From the cell containing the given text, extract its center point as [x, y] coordinate. 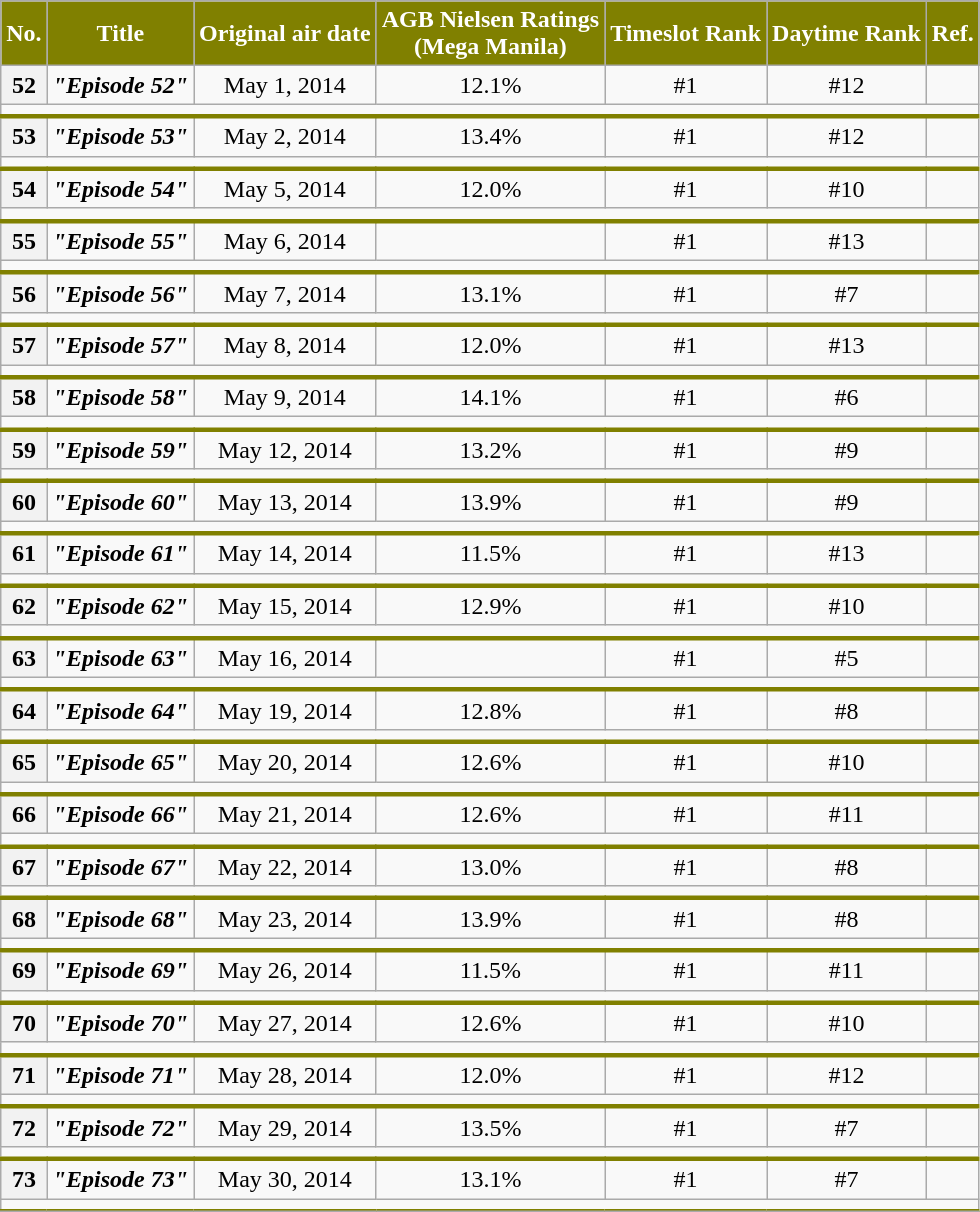
67 [24, 866]
"Episode 63" [120, 658]
May 19, 2014 [286, 710]
May 13, 2014 [286, 501]
"Episode 66" [120, 814]
"Episode 68" [120, 918]
"Episode 58" [120, 397]
71 [24, 1075]
12.8% [490, 710]
May 21, 2014 [286, 814]
"Episode 57" [120, 345]
"Episode 59" [120, 449]
AGB Nielsen Ratings(Mega Manila) [490, 34]
"Episode 67" [120, 866]
73 [24, 1179]
"Episode 65" [120, 762]
62 [24, 606]
Daytime Rank [847, 34]
May 2, 2014 [286, 136]
Title [120, 34]
"Episode 72" [120, 1127]
"Episode 69" [120, 970]
12.9% [490, 606]
"Episode 54" [120, 189]
May 5, 2014 [286, 189]
May 16, 2014 [286, 658]
63 [24, 658]
May 1, 2014 [286, 85]
14.1% [490, 397]
59 [24, 449]
#5 [847, 658]
"Episode 73" [120, 1179]
"Episode 62" [120, 606]
"Episode 53" [120, 136]
No. [24, 34]
60 [24, 501]
May 27, 2014 [286, 1023]
65 [24, 762]
May 15, 2014 [286, 606]
13.4% [490, 136]
May 26, 2014 [286, 970]
May 14, 2014 [286, 553]
52 [24, 85]
57 [24, 345]
May 20, 2014 [286, 762]
May 22, 2014 [286, 866]
13.5% [490, 1127]
Timeslot Rank [686, 34]
61 [24, 553]
58 [24, 397]
53 [24, 136]
May 23, 2014 [286, 918]
66 [24, 814]
May 28, 2014 [286, 1075]
May 6, 2014 [286, 241]
72 [24, 1127]
55 [24, 241]
"Episode 71" [120, 1075]
Original air date [286, 34]
12.1% [490, 85]
"Episode 60" [120, 501]
May 12, 2014 [286, 449]
"Episode 61" [120, 553]
"Episode 56" [120, 293]
54 [24, 189]
May 29, 2014 [286, 1127]
69 [24, 970]
May 30, 2014 [286, 1179]
Ref. [952, 34]
13.0% [490, 866]
"Episode 70" [120, 1023]
May 9, 2014 [286, 397]
56 [24, 293]
"Episode 64" [120, 710]
"Episode 55" [120, 241]
May 7, 2014 [286, 293]
May 8, 2014 [286, 345]
64 [24, 710]
70 [24, 1023]
#6 [847, 397]
68 [24, 918]
"Episode 52" [120, 85]
13.2% [490, 449]
